Find where the given text appears and provide that cell's center as [X, Y] coordinate. 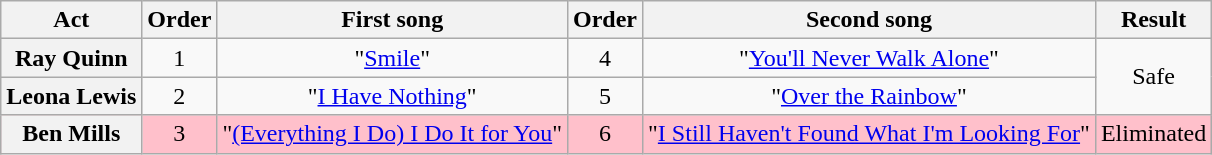
1 [180, 58]
"I Still Haven't Found What I'm Looking For" [870, 134]
2 [180, 96]
"I Have Nothing" [392, 96]
Result [1153, 20]
"Smile" [392, 58]
3 [180, 134]
"(Everything I Do) I Do It for You" [392, 134]
Second song [870, 20]
5 [604, 96]
"Over the Rainbow" [870, 96]
4 [604, 58]
"You'll Never Walk Alone" [870, 58]
Ben Mills [72, 134]
Leona Lewis [72, 96]
Ray Quinn [72, 58]
Eliminated [1153, 134]
6 [604, 134]
First song [392, 20]
Safe [1153, 77]
Act [72, 20]
